From the cell containing the given text, extract its center point as [X, Y] coordinate. 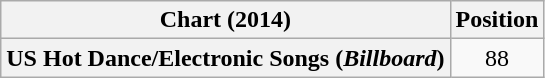
US Hot Dance/Electronic Songs (Billboard) [226, 58]
Position [497, 20]
Chart (2014) [226, 20]
88 [497, 58]
